Scan for the cell matching the given text and deliver its [X, Y] coordinate at center. 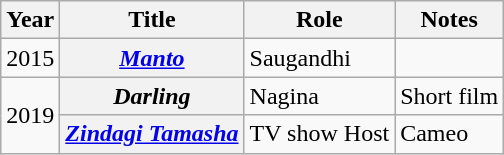
Saugandhi [320, 58]
Short film [450, 96]
Nagina [320, 96]
2015 [30, 58]
Manto [152, 58]
Cameo [450, 134]
Darling [152, 96]
Zindagi Tamasha [152, 134]
Notes [450, 20]
2019 [30, 115]
TV show Host [320, 134]
Role [320, 20]
Year [30, 20]
Title [152, 20]
